Extract the [x, y] coordinate from the center of the cell holding the provided text.  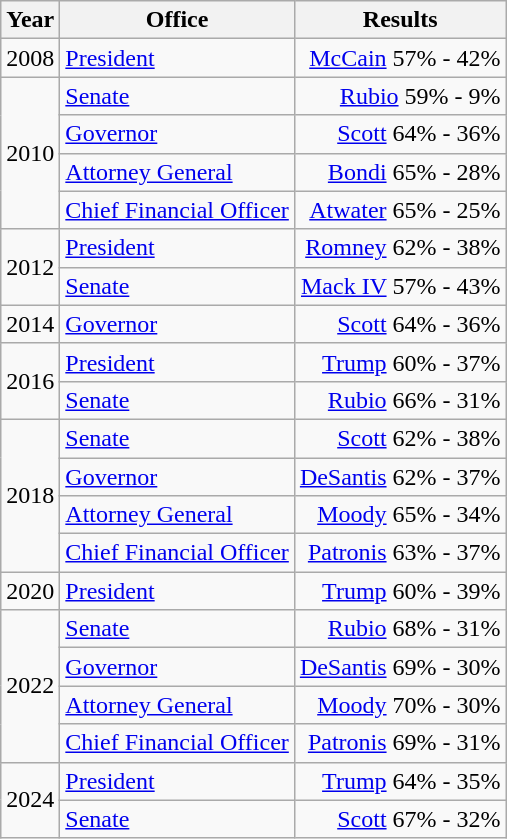
Rubio 68% - 31% [400, 629]
Rubio 59% - 9% [400, 96]
Moody 70% - 30% [400, 705]
2012 [30, 267]
Trump 60% - 37% [400, 362]
2014 [30, 324]
Office [178, 20]
Rubio 66% - 31% [400, 400]
2016 [30, 381]
Trump 60% - 39% [400, 591]
Atwater 65% - 25% [400, 210]
Mack IV 57% - 43% [400, 286]
Moody 65% - 34% [400, 515]
2022 [30, 686]
Results [400, 20]
DeSantis 69% - 30% [400, 667]
Trump 64% - 35% [400, 781]
2024 [30, 800]
Patronis 63% - 37% [400, 553]
2018 [30, 495]
Scott 62% - 38% [400, 438]
2010 [30, 153]
Patronis 69% - 31% [400, 743]
Bondi 65% - 28% [400, 172]
Romney 62% - 38% [400, 248]
McCain 57% - 42% [400, 58]
2020 [30, 591]
DeSantis 62% - 37% [400, 477]
Scott 67% - 32% [400, 819]
Year [30, 20]
2008 [30, 58]
